Return the [x, y] coordinate for the center point of the cell that contains the specified text.  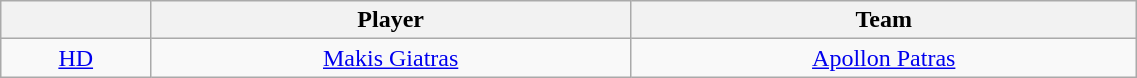
Team [884, 20]
Apollon Patras [884, 58]
Makis Giatras [391, 58]
Player [391, 20]
HD [76, 58]
